Locate the cell with the specified text and output its [x, y] center coordinate. 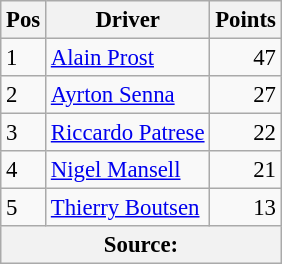
Pos [24, 20]
27 [246, 95]
5 [24, 208]
22 [246, 133]
2 [24, 95]
21 [246, 170]
Alain Prost [128, 58]
4 [24, 170]
1 [24, 58]
3 [24, 133]
47 [246, 58]
13 [246, 208]
Ayrton Senna [128, 95]
Points [246, 20]
Driver [128, 20]
Riccardo Patrese [128, 133]
Nigel Mansell [128, 170]
Source: [141, 245]
Thierry Boutsen [128, 208]
